Find where the given text appears and provide that cell's center as (x, y) coordinate. 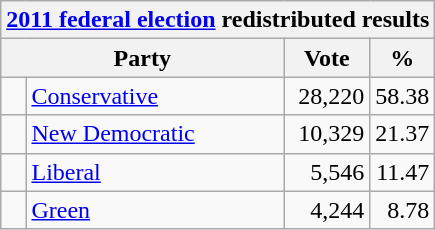
Conservative (155, 96)
8.78 (402, 210)
11.47 (402, 172)
5,546 (327, 172)
28,220 (327, 96)
Party (142, 58)
Liberal (155, 172)
4,244 (327, 210)
2011 federal election redistributed results (218, 20)
58.38 (402, 96)
New Democratic (155, 134)
Vote (327, 58)
21.37 (402, 134)
10,329 (327, 134)
% (402, 58)
Green (155, 210)
